Pinpoint the cell where the given text exists, returning its [x, y] midpoint coordinate. 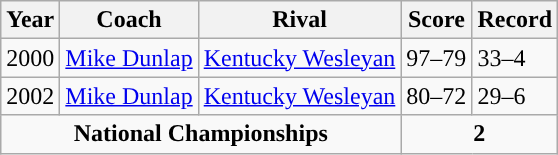
Rival [300, 20]
33–4 [515, 58]
National Championships [201, 134]
2000 [30, 58]
2002 [30, 96]
97–79 [436, 58]
Coach [129, 20]
Score [436, 20]
Record [515, 20]
Year [30, 20]
2 [480, 134]
29–6 [515, 96]
80–72 [436, 96]
